Determine the [x, y] coordinate at the center of the cell enclosing the given text.  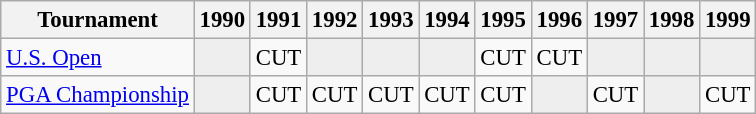
1993 [391, 20]
1999 [728, 20]
PGA Championship [98, 95]
1995 [503, 20]
1991 [278, 20]
1997 [615, 20]
1998 [672, 20]
1992 [335, 20]
U.S. Open [98, 58]
1994 [447, 20]
1990 [222, 20]
Tournament [98, 20]
1996 [559, 20]
